Pinpoint the cell where the given text exists, returning its [X, Y] midpoint coordinate. 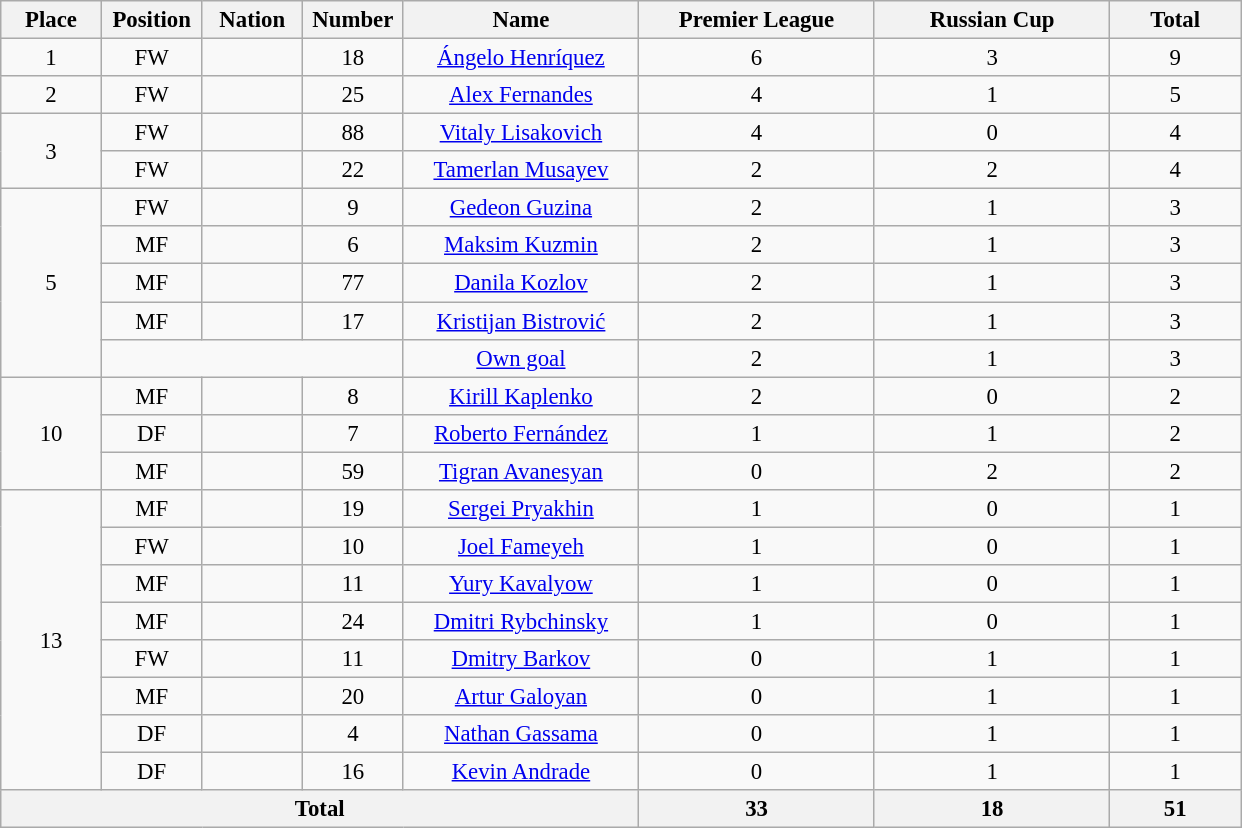
Danila Kozlov [521, 283]
22 [354, 170]
8 [354, 396]
Number [354, 20]
Dmitri Rybchinsky [521, 621]
Kevin Andrade [521, 772]
77 [354, 283]
88 [354, 133]
Ángelo Henríquez [521, 58]
13 [52, 640]
Vitaly Lisakovich [521, 133]
33 [757, 809]
Yury Kavalyow [521, 584]
17 [354, 321]
Artur Galoyan [521, 697]
Joel Fameyeh [521, 546]
Position [152, 20]
Sergei Pryakhin [521, 509]
Name [521, 20]
16 [354, 772]
Nation [252, 20]
Nathan Gassama [521, 734]
Alex Fernandes [521, 95]
Dmitry Barkov [521, 659]
59 [354, 471]
Tigran Avanesyan [521, 471]
25 [354, 95]
Gedeon Guzina [521, 208]
Kirill Kaplenko [521, 396]
Place [52, 20]
Own goal [521, 358]
24 [354, 621]
Tamerlan Musayev [521, 170]
Kristijan Bistrović [521, 321]
Roberto Fernández [521, 433]
Premier League [757, 20]
7 [354, 433]
20 [354, 697]
51 [1176, 809]
19 [354, 509]
Maksim Kuzmin [521, 245]
Russian Cup [992, 20]
